For the text-containing cell, return its midpoint in (X, Y) coordinate format. 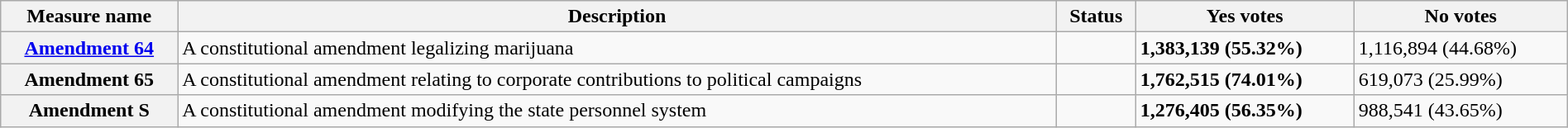
No votes (1460, 17)
Status (1096, 17)
Amendment 64 (89, 48)
Amendment S (89, 111)
Amendment 65 (89, 79)
988,541 (43.65%) (1460, 111)
Description (617, 17)
1,383,139 (55.32%) (1245, 48)
1,276,405 (56.35%) (1245, 111)
619,073 (25.99%) (1460, 79)
A constitutional amendment legalizing marijuana (617, 48)
Measure name (89, 17)
A constitutional amendment relating to corporate contributions to political campaigns (617, 79)
1,762,515 (74.01%) (1245, 79)
A constitutional amendment modifying the state personnel system (617, 111)
Yes votes (1245, 17)
1,116,894 (44.68%) (1460, 48)
